Find where the given text appears and provide that cell's center as [X, Y] coordinate. 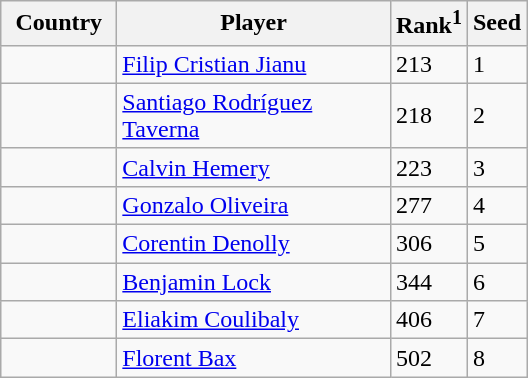
213 [428, 64]
Rank1 [428, 24]
406 [428, 320]
2 [496, 116]
1 [496, 64]
Player [254, 24]
3 [496, 167]
6 [496, 282]
5 [496, 244]
Corentin Denolly [254, 244]
8 [496, 358]
4 [496, 205]
344 [428, 282]
Benjamin Lock [254, 282]
Country [59, 24]
218 [428, 116]
277 [428, 205]
Gonzalo Oliveira [254, 205]
Santiago Rodríguez Taverna [254, 116]
Florent Bax [254, 358]
Filip Cristian Jianu [254, 64]
Eliakim Coulibaly [254, 320]
306 [428, 244]
7 [496, 320]
502 [428, 358]
Calvin Hemery [254, 167]
223 [428, 167]
Seed [496, 24]
